Provide the [X, Y] coordinate of the cell's center where the given text is located.  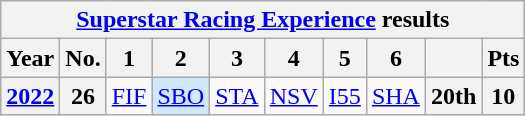
10 [504, 96]
Superstar Racing Experience results [263, 20]
NSV [294, 96]
2022 [30, 96]
STA [237, 96]
2 [181, 58]
Pts [504, 58]
SHA [396, 96]
5 [344, 58]
SBO [181, 96]
6 [396, 58]
4 [294, 58]
I55 [344, 96]
Year [30, 58]
No. [83, 58]
3 [237, 58]
FIF [129, 96]
20th [453, 96]
26 [83, 96]
1 [129, 58]
